Search for the cell housing the specified text and yield its [X, Y] center coordinate. 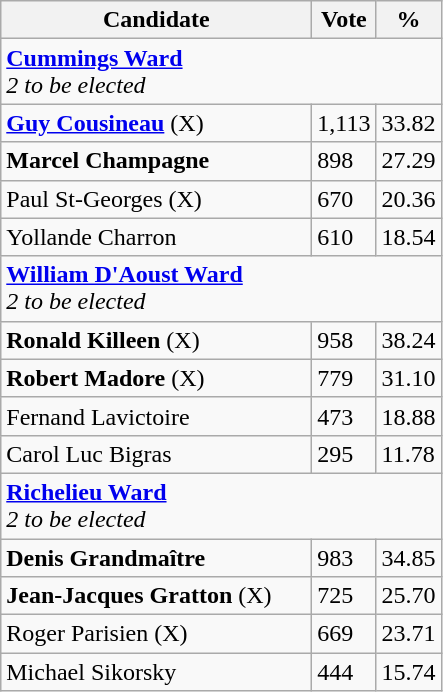
983 [344, 557]
33.82 [408, 123]
725 [344, 596]
Jean-Jacques Gratton (X) [156, 596]
473 [344, 416]
Cummings Ward 2 to be elected [221, 72]
34.85 [408, 557]
444 [344, 672]
670 [344, 199]
Fernand Lavictoire [156, 416]
610 [344, 237]
Yollande Charron [156, 237]
Ronald Killeen (X) [156, 340]
Richelieu Ward 2 to be elected [221, 506]
Marcel Champagne [156, 161]
Candidate [156, 20]
Michael Sikorsky [156, 672]
11.78 [408, 454]
31.10 [408, 378]
20.36 [408, 199]
15.74 [408, 672]
18.54 [408, 237]
23.71 [408, 634]
958 [344, 340]
295 [344, 454]
38.24 [408, 340]
Vote [344, 20]
25.70 [408, 596]
18.88 [408, 416]
1,113 [344, 123]
Denis Grandmaître [156, 557]
Paul St-Georges (X) [156, 199]
898 [344, 161]
779 [344, 378]
27.29 [408, 161]
Roger Parisien (X) [156, 634]
William D'Aoust Ward 2 to be elected [221, 288]
% [408, 20]
Guy Cousineau (X) [156, 123]
Robert Madore (X) [156, 378]
Carol Luc Bigras [156, 454]
669 [344, 634]
